Determine the [X, Y] coordinate at the center of the cell enclosing the given text.  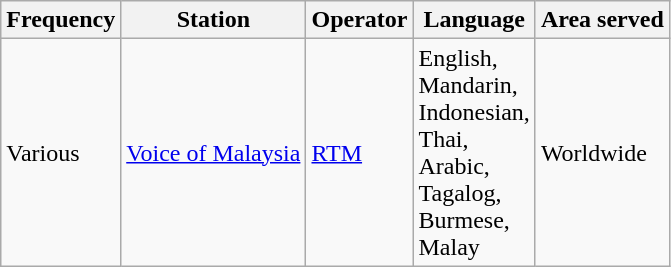
Area served [602, 20]
Various [61, 152]
Operator [360, 20]
Language [474, 20]
English, Mandarin, Indonesian, Thai, Arabic, Tagalog, Burmese, Malay [474, 152]
Station [214, 20]
Worldwide [602, 152]
RTM [360, 152]
Frequency [61, 20]
Voice of Malaysia [214, 152]
